Locate the cell with the specified text and output its (X, Y) center coordinate. 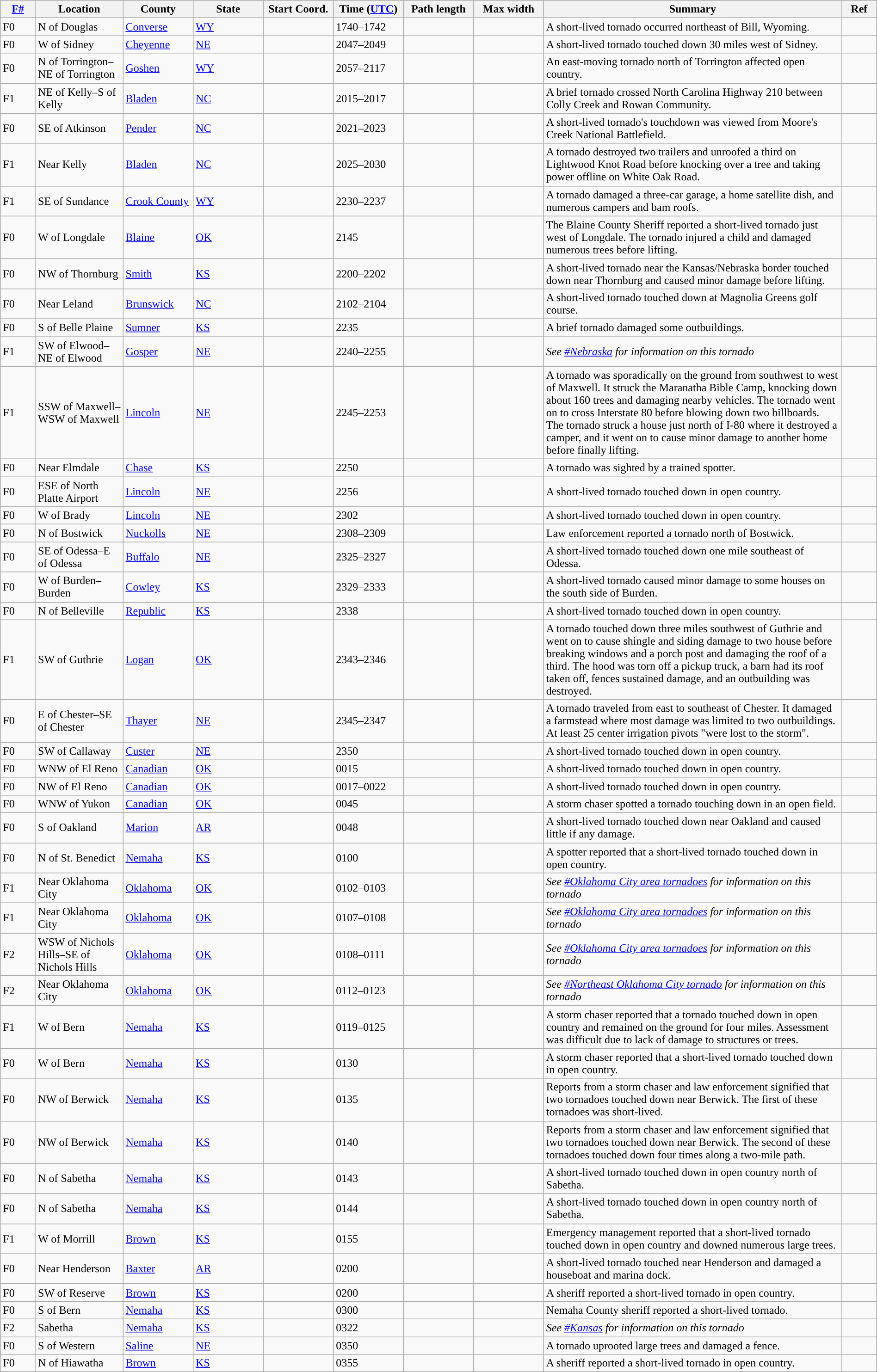
0143 (369, 1178)
2145 (369, 237)
A tornado destroyed two trailers and unroofed a third on Lightwood Knot Road before knocking over a tree and taking power offline on White Oak Road. (692, 165)
Baxter (158, 1269)
2021–2023 (369, 129)
Republic (158, 611)
2350 (369, 751)
2338 (369, 611)
Crook County (158, 201)
2250 (369, 468)
N of Belleville (80, 611)
SW of Elwood–NE of Elwood (80, 351)
Reports from a storm chaser and law enforcement signified that two tornadoes touched down near Berwick. The first of these tornadoes was short-lived. (692, 1100)
Marion (158, 828)
2047–2049 (369, 44)
A tornado damaged a three-car garage, a home satellite dish, and numerous campers and bam roofs. (692, 201)
Custer (158, 751)
2256 (369, 492)
Converse (158, 27)
N of Bostwick (80, 533)
2025–2030 (369, 165)
Goshen (158, 68)
See #Northeast Oklahoma City tornado for information on this tornado (692, 991)
Logan (158, 659)
A short-lived tornado touched down at Magnolia Greens golf course. (692, 303)
2200–2202 (369, 274)
Cowley (158, 587)
Near Leland (80, 303)
Emergency management reported that a short-lived tornado touched down in open country and downed numerous large trees. (692, 1238)
A spotter reported that a short-lived tornado touched down in open country. (692, 857)
See #Kansas for information on this tornado (692, 1328)
A short-lived tornado touched down near Oakland and caused little if any damage. (692, 828)
2235 (369, 327)
N of Douglas (80, 27)
Buffalo (158, 557)
Nemaha County sheriff reported a short-lived tornado. (692, 1310)
0155 (369, 1238)
Location (80, 9)
Summary (692, 9)
0102–0103 (369, 888)
Cheyenne (158, 44)
SW of Reserve (80, 1292)
NE of Kelly–S of Kelly (80, 98)
F# (18, 9)
A tornado uprooted large trees and damaged a fence. (692, 1345)
A brief tornado damaged some outbuildings. (692, 327)
SE of Sundance (80, 201)
State (229, 9)
SSW of Maxwell–WSW of Maxwell (80, 413)
W of Burden–Burden (80, 587)
WNW of El Reno (80, 769)
A brief tornado crossed North Carolina Highway 210 between Colly Creek and Rowan Community. (692, 98)
Ref (859, 9)
0322 (369, 1328)
A short-lived tornado's touchdown was viewed from Moore's Creek National Battlefield. (692, 129)
A storm chaser spotted a tornado touching down in an open field. (692, 804)
An east-moving tornado north of Torrington affected open country. (692, 68)
2345–2347 (369, 721)
W of Longdale (80, 237)
0015 (369, 769)
0045 (369, 804)
A short-lived tornado occurred northeast of Bill, Wyoming. (692, 27)
W of Brady (80, 516)
Brunswick (158, 303)
A tornado was sighted by a trained spotter. (692, 468)
Pender (158, 129)
0100 (369, 857)
N of St. Benedict (80, 857)
SE of Atkinson (80, 129)
S of Belle Plaine (80, 327)
SW of Callaway (80, 751)
Path length (438, 9)
E of Chester–SE of Chester (80, 721)
Start Coord. (298, 9)
1740–1742 (369, 27)
0130 (369, 1064)
S of Bern (80, 1310)
0119–0125 (369, 1027)
Saline (158, 1345)
S of Western (80, 1345)
S of Oakland (80, 828)
NW of El Reno (80, 786)
Gosper (158, 351)
Near Elmdale (80, 468)
N of Hiawatha (80, 1363)
Near Henderson (80, 1269)
0017–0022 (369, 786)
0108–0111 (369, 954)
Sumner (158, 327)
Blaine (158, 237)
W of Sidney (80, 44)
Max width (509, 9)
Time (UTC) (369, 9)
2230–2237 (369, 201)
Sabetha (80, 1328)
ESE of North Platte Airport (80, 492)
2245–2253 (369, 413)
Nuckolls (158, 533)
2325–2327 (369, 557)
0112–0123 (369, 991)
N of Torrington–NE of Torrington (80, 68)
2302 (369, 516)
0355 (369, 1363)
Law enforcement reported a tornado north of Bostwick. (692, 533)
2329–2333 (369, 587)
0300 (369, 1310)
A short-lived tornado near the Kansas/Nebraska border touched down near Thornburg and caused minor damage before lifting. (692, 274)
2102–2104 (369, 303)
0048 (369, 828)
A short-lived tornado touched near Henderson and damaged a houseboat and marina dock. (692, 1269)
2308–2309 (369, 533)
Smith (158, 274)
SW of Guthrie (80, 659)
A short-lived tornado touched down one mile southeast of Odessa. (692, 557)
WNW of Yukon (80, 804)
2343–2346 (369, 659)
0350 (369, 1345)
Near Kelly (80, 165)
WSW of Nichols Hills–SE of Nichols Hills (80, 954)
Thayer (158, 721)
0140 (369, 1142)
0107–0108 (369, 918)
SE of Odessa–E of Odessa (80, 557)
A short-lived tornado touched down 30 miles west of Sidney. (692, 44)
2057–2117 (369, 68)
W of Morrill (80, 1238)
0135 (369, 1100)
A short-lived tornado caused minor damage to some houses on the south side of Burden. (692, 587)
Chase (158, 468)
2015–2017 (369, 98)
0144 (369, 1209)
A storm chaser reported that a short-lived tornado touched down in open country. (692, 1064)
County (158, 9)
See #Nebraska for information on this tornado (692, 351)
2240–2255 (369, 351)
NW of Thornburg (80, 274)
